Find where the given text appears and provide that cell's center as [x, y] coordinate. 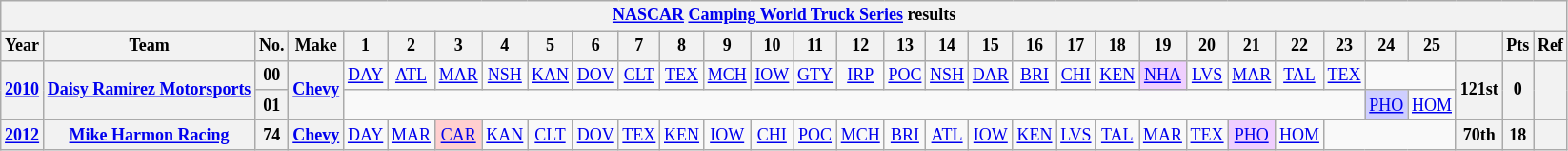
24 [1387, 46]
15 [991, 46]
4 [505, 46]
Make [316, 46]
DAR [991, 75]
00 [272, 75]
Daisy Ramirez Motorsports [149, 90]
3 [458, 46]
20 [1207, 46]
2 [412, 46]
13 [905, 46]
10 [772, 46]
16 [1035, 46]
2010 [23, 90]
8 [682, 46]
6 [595, 46]
Pts [1518, 46]
Mike Harmon Racing [149, 134]
23 [1344, 46]
Year [23, 46]
74 [272, 134]
NASCAR Camping World Truck Series results [785, 15]
11 [815, 46]
21 [1252, 46]
Ref [1551, 46]
12 [860, 46]
19 [1163, 46]
70th [1478, 134]
No. [272, 46]
5 [551, 46]
IRP [860, 75]
0 [1518, 90]
NHA [1163, 75]
01 [272, 105]
GTY [815, 75]
14 [947, 46]
17 [1076, 46]
2012 [23, 134]
121st [1478, 90]
22 [1299, 46]
CAR [458, 134]
9 [727, 46]
Team [149, 46]
7 [639, 46]
1 [366, 46]
25 [1433, 46]
